Locate the cell with the specified text and output its (x, y) center coordinate. 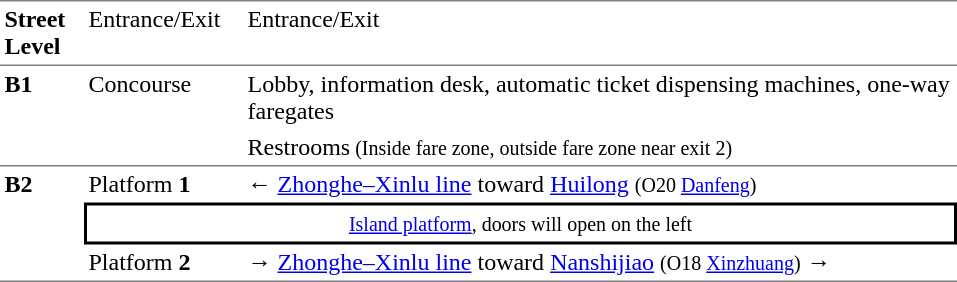
Island platform, doors will open on the left (520, 223)
Platform 2 (164, 263)
Lobby, information desk, automatic ticket dispensing machines, one-way faregates (600, 98)
Concourse (164, 116)
← Zhonghe–Xinlu line toward Huilong (O20 Danfeng) (600, 184)
→ Zhonghe–Xinlu line toward Nanshijiao (O18 Xinzhuang) → (600, 263)
Street Level (42, 33)
B1 (42, 116)
Platform 1 (164, 184)
Restrooms (Inside fare zone, outside fare zone near exit 2) (600, 148)
B2 (42, 224)
